Find where the given text appears and provide that cell's center as [X, Y] coordinate. 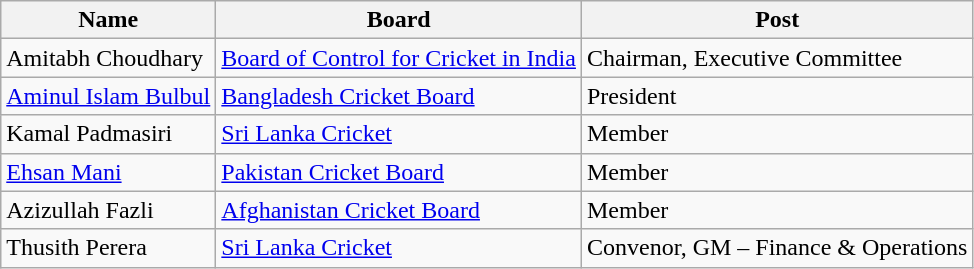
Amitabh Choudhary [108, 58]
President [776, 96]
Post [776, 20]
Kamal Padmasiri [108, 134]
Azizullah Fazli [108, 210]
Ehsan Mani [108, 172]
Convenor, GM – Finance & Operations [776, 248]
Chairman, Executive Committee [776, 58]
Board [399, 20]
Name [108, 20]
Pakistan Cricket Board [399, 172]
Bangladesh Cricket Board [399, 96]
Thusith Perera [108, 248]
Afghanistan Cricket Board [399, 210]
Aminul Islam Bulbul [108, 96]
Board of Control for Cricket in India [399, 58]
